Locate the cell with the specified text and output its [x, y] center coordinate. 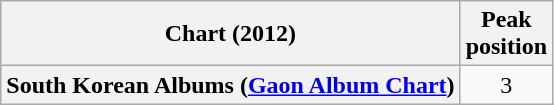
South Korean Albums (Gaon Album Chart) [230, 85]
Chart (2012) [230, 34]
3 [506, 85]
Peakposition [506, 34]
